Extract the (x, y) coordinate from the center of the cell holding the provided text.  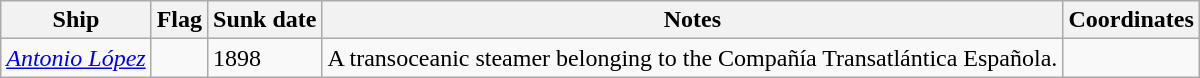
1898 (265, 58)
Antonio López (76, 58)
Coordinates (1131, 20)
Sunk date (265, 20)
Notes (692, 20)
Ship (76, 20)
A transoceanic steamer belonging to the Compañía Transatlántica Española. (692, 58)
Flag (179, 20)
